Output the (X, Y) coordinate of the center of the cell containing the given text.  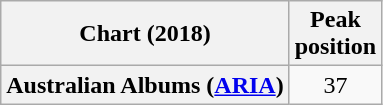
Peak position (335, 34)
Chart (2018) (145, 34)
37 (335, 85)
Australian Albums (ARIA) (145, 85)
